Detect which cell encompasses the target text, then output its [x, y] center coordinate. 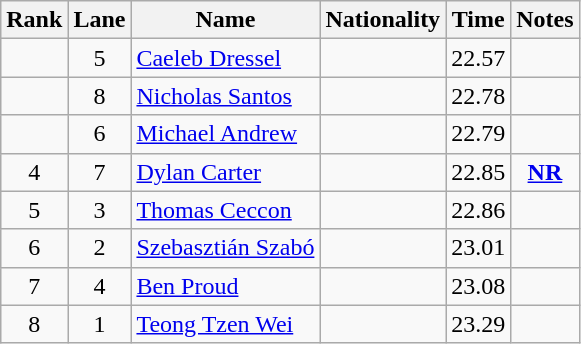
1 [100, 324]
22.85 [478, 172]
22.79 [478, 134]
22.78 [478, 96]
22.57 [478, 58]
Teong Tzen Wei [226, 324]
NR [545, 172]
2 [100, 248]
3 [100, 210]
Ben Proud [226, 286]
23.08 [478, 286]
22.86 [478, 210]
Thomas Ceccon [226, 210]
Lane [100, 20]
Szebasztián Szabó [226, 248]
Name [226, 20]
Michael Andrew [226, 134]
Caeleb Dressel [226, 58]
23.29 [478, 324]
Dylan Carter [226, 172]
Notes [545, 20]
Nicholas Santos [226, 96]
Time [478, 20]
Rank [34, 20]
23.01 [478, 248]
Nationality [383, 20]
